From the cell containing the given text, extract its center point as [X, Y] coordinate. 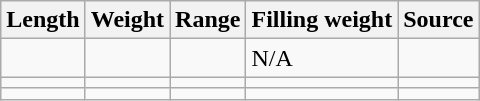
Weight [127, 20]
Range [208, 20]
Filling weight [322, 20]
Length [43, 20]
N/A [322, 58]
Source [438, 20]
